Output the [x, y] coordinate of the center of the cell containing the given text.  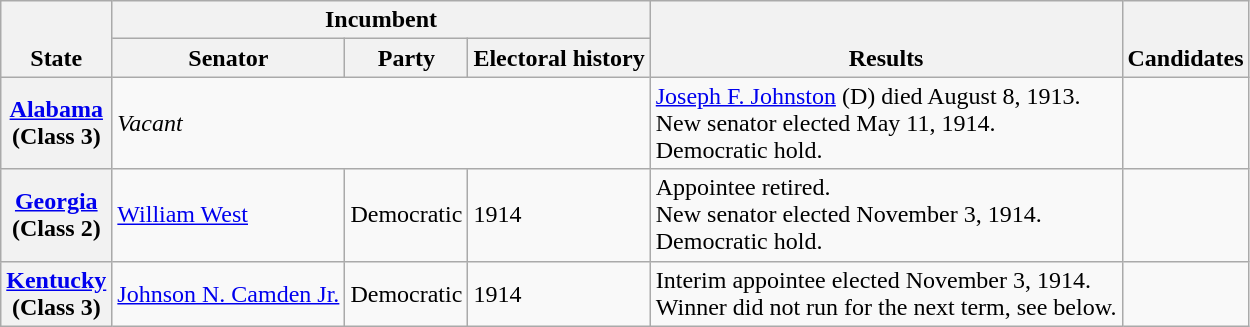
Party [406, 58]
Results [886, 39]
Interim appointee elected November 3, 1914.Winner did not run for the next term, see below. [886, 294]
Alabama(Class 3) [56, 123]
Joseph F. Johnston (D) died August 8, 1913.New senator elected May 11, 1914.Democratic hold. [886, 123]
William West [228, 215]
Candidates [1186, 39]
State [56, 39]
Georgia(Class 2) [56, 215]
Vacant [381, 123]
Senator [228, 58]
Electoral history [559, 58]
Kentucky(Class 3) [56, 294]
Johnson N. Camden Jr. [228, 294]
Appointee retired.New senator elected November 3, 1914.Democratic hold. [886, 215]
Incumbent [381, 20]
